Detect which cell encompasses the target text, then output its (x, y) center coordinate. 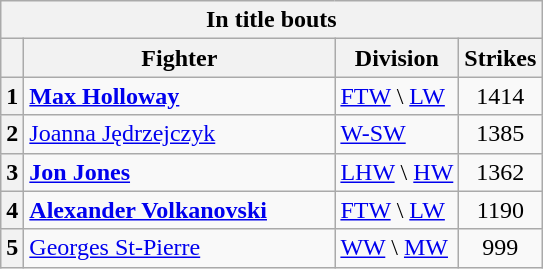
1 (12, 96)
4 (12, 210)
999 (500, 248)
1362 (500, 172)
Max Holloway (180, 96)
5 (12, 248)
Strikes (500, 58)
1385 (500, 134)
Fighter (180, 58)
Georges St-Pierre (180, 248)
LHW \ HW (397, 172)
2 (12, 134)
W-SW (397, 134)
In title bouts (272, 20)
1190 (500, 210)
Division (397, 58)
3 (12, 172)
Joanna Jędrzejczyk (180, 134)
Alexander Volkanovski (180, 210)
1414 (500, 96)
Jon Jones (180, 172)
WW \ MW (397, 248)
